Provide the [x, y] coordinate of the cell's center where the given text is located.  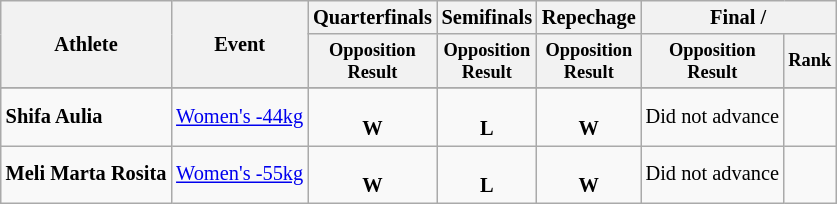
Meli Marta Rosita [86, 174]
Repechage [589, 17]
Event [240, 44]
Semifinals [487, 17]
Rank [810, 61]
Quarterfinals [372, 17]
Shifa Aulia [86, 117]
Final / [738, 17]
Women's -55kg [240, 174]
Athlete [86, 44]
Women's -44kg [240, 117]
